Extract the [x, y] coordinate from the center of the cell holding the provided text.  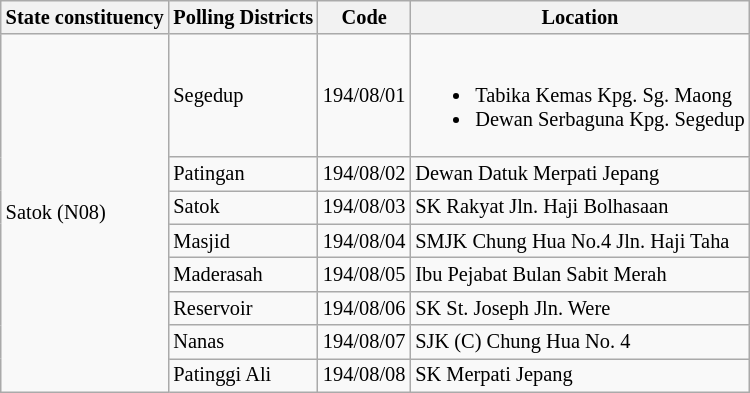
Satok (N08) [85, 213]
Masjid [243, 241]
194/08/02 [364, 173]
194/08/07 [364, 342]
SK St. Joseph Jln. Were [580, 308]
Nanas [243, 342]
Maderasah [243, 274]
194/08/04 [364, 241]
Segedup [243, 95]
Patingan [243, 173]
SJK (C) Chung Hua No. 4 [580, 342]
State constituency [85, 17]
Code [364, 17]
SK Rakyat Jln. Haji Bolhasaan [580, 207]
Reservoir [243, 308]
194/08/05 [364, 274]
194/08/08 [364, 375]
Location [580, 17]
SMJK Chung Hua No.4 Jln. Haji Taha [580, 241]
Ibu Pejabat Bulan Sabit Merah [580, 274]
Polling Districts [243, 17]
Satok [243, 207]
SK Merpati Jepang [580, 375]
194/08/03 [364, 207]
Patinggi Ali [243, 375]
Dewan Datuk Merpati Jepang [580, 173]
Tabika Kemas Kpg. Sg. MaongDewan Serbaguna Kpg. Segedup [580, 95]
194/08/01 [364, 95]
194/08/06 [364, 308]
